From the cell containing the given text, extract its center point as [X, Y] coordinate. 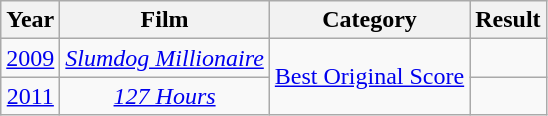
2009 [30, 58]
Result [508, 20]
Category [369, 20]
Film [165, 20]
Year [30, 20]
2011 [30, 96]
Slumdog Millionaire [165, 58]
127 Hours [165, 96]
Best Original Score [369, 77]
